Capture the cell that displays the provided text and extract its (X, Y) central coordinate. 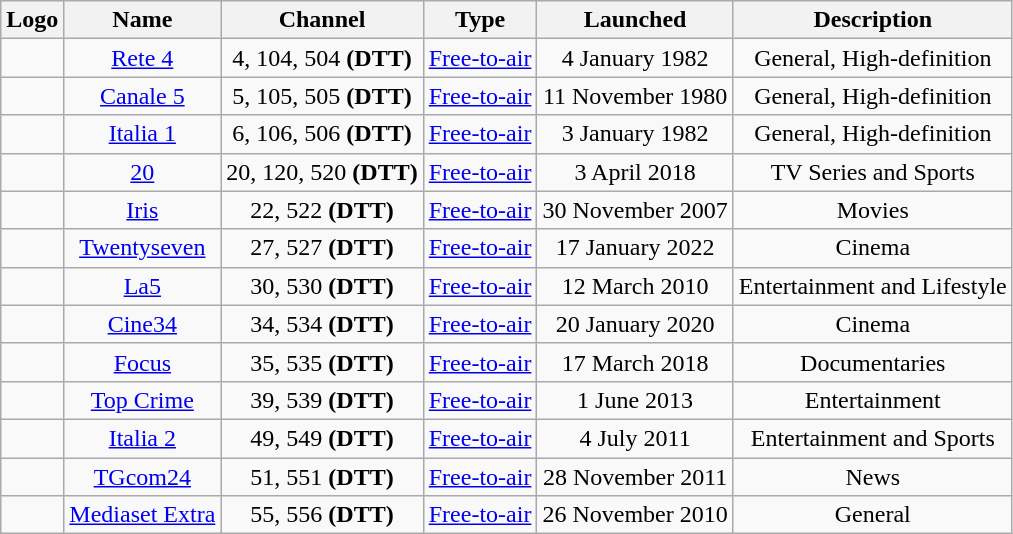
News (872, 477)
Type (480, 20)
1 June 2013 (635, 400)
3 April 2018 (635, 172)
27, 527 (DTT) (322, 248)
Movies (872, 210)
TGcom24 (142, 477)
11 November 1980 (635, 96)
30 November 2007 (635, 210)
20 (142, 172)
28 November 2011 (635, 477)
Focus (142, 362)
Rete 4 (142, 58)
Canale 5 (142, 96)
22, 522 (DTT) (322, 210)
39, 539 (DTT) (322, 400)
17 January 2022 (635, 248)
Logo (32, 20)
TV Series and Sports (872, 172)
20, 120, 520 (DTT) (322, 172)
La5 (142, 286)
Top Crime (142, 400)
17 March 2018 (635, 362)
4 July 2011 (635, 438)
Name (142, 20)
Cine34 (142, 324)
Channel (322, 20)
Twentyseven (142, 248)
Documentaries (872, 362)
5, 105, 505 (DTT) (322, 96)
4, 104, 504 (DTT) (322, 58)
Entertainment and Lifestyle (872, 286)
51, 551 (DTT) (322, 477)
Italia 2 (142, 438)
3 January 1982 (635, 134)
12 March 2010 (635, 286)
6, 106, 506 (DTT) (322, 134)
Italia 1 (142, 134)
General (872, 515)
4 January 1982 (635, 58)
49, 549 (DTT) (322, 438)
Entertainment (872, 400)
26 November 2010 (635, 515)
Mediaset Extra (142, 515)
Iris (142, 210)
34, 534 (DTT) (322, 324)
55, 556 (DTT) (322, 515)
35, 535 (DTT) (322, 362)
30, 530 (DTT) (322, 286)
Launched (635, 20)
Description (872, 20)
20 January 2020 (635, 324)
Entertainment and Sports (872, 438)
